Output the (x, y) coordinate of the center of the cell containing the given text.  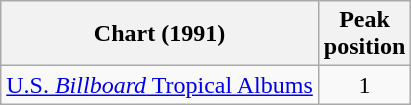
U.S. Billboard Tropical Albums (160, 85)
Peakposition (364, 34)
Chart (1991) (160, 34)
1 (364, 85)
